Return [X, Y] of the center of cell containing provided text 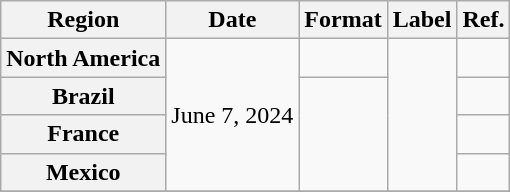
Format [343, 20]
Region [84, 20]
North America [84, 58]
Brazil [84, 96]
Mexico [84, 172]
Ref. [484, 20]
France [84, 134]
Label [422, 20]
Date [232, 20]
June 7, 2024 [232, 115]
